From the cell containing the given text, extract its center point as [X, Y] coordinate. 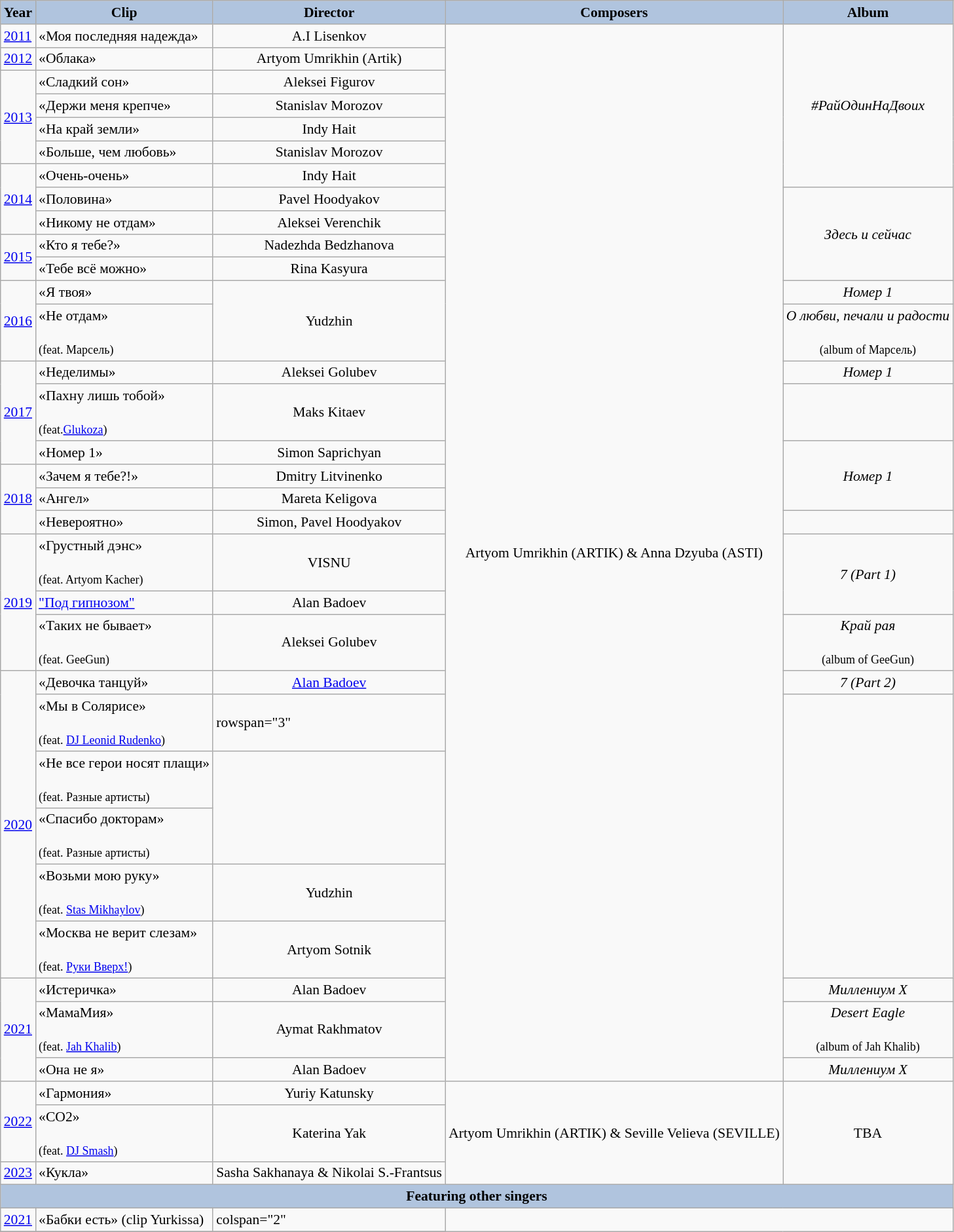
2017 [18, 413]
«Облака» [124, 59]
«Бабки есть» (clip Yurkissa) [124, 1220]
7 (Part 2) [868, 683]
«Спасибо докторам»(feat. Разные артисты) [124, 836]
«Очень-очень» [124, 176]
Artyom Sotnik [329, 950]
2014 [18, 199]
О любви, печали и радости(album of Марсель) [868, 333]
«МамаМия» (feat. Jah Khalib) [124, 1030]
«Зачем я тебе?!» [124, 476]
Composers [614, 12]
2011 [18, 36]
Album [868, 12]
«Половина» [124, 199]
«Гармония» [124, 1093]
Край рая(album of GeeGun) [868, 643]
Year [18, 12]
colspan="2" [329, 1220]
«Никому не отдам» [124, 223]
Yuriy Katunsky [329, 1093]
2016 [18, 321]
«Не все герои носят плащи» (feat. Разные артисты) [124, 779]
Nadezhda Bedzhanova [329, 246]
«Грустный дэнс»(feat. Artyom Kacher) [124, 563]
Rina Kasyura [329, 269]
«Моя последняя надежда» [124, 36]
Katerina Yak [329, 1133]
Sasha Sakhanaya & Nikolai S.-Frantsus [329, 1173]
Simon Saprichyan [329, 453]
Aymat Rakhmatov [329, 1030]
«Кто я тебе?» [124, 246]
2020 [18, 825]
«Истеричка» [124, 990]
Dmitry Litvinenko [329, 476]
«Девочка танцуй» [124, 683]
Simon, Pavel Hoodyakov [329, 523]
«Тебе всё можно» [124, 269]
Artyom Umrikhin (ARTIK) & Seville Velieva (SEVILLE) [614, 1133]
A.I Lisenkov [329, 36]
«Сладкий сон» [124, 83]
«Не отдам»(feat. Марсель) [124, 333]
Desert Eagle(album of Jah Khalib) [868, 1030]
«Пахну лишь тобой»(feat.Glukoza) [124, 413]
2015 [18, 257]
VISNU [329, 563]
Mareta Keligova [329, 499]
7 (Part 1) [868, 574]
«Я твоя» [124, 293]
«Больше, чем любовь» [124, 153]
«На край земли» [124, 129]
«Возьми мою руку» (feat. Stas Mikhaylov) [124, 893]
«Невероятно» [124, 523]
rowspan="3" [329, 723]
2023 [18, 1173]
«Таких не бывает»(feat. GeeGun) [124, 643]
«CO2»(feat. DJ Smash) [124, 1133]
2019 [18, 603]
Pavel Hoodyakov [329, 199]
#РайОдинНаДвоих [868, 106]
Director [329, 12]
«Ангел» [124, 499]
Aleksei Verenchik [329, 223]
Aleksei Figurov [329, 83]
2012 [18, 59]
«Неделимы» [124, 373]
2022 [18, 1121]
«Она не я» [124, 1070]
Featuring other singers [477, 1197]
Здесь и сейчаc [868, 234]
«Держи меня крепче» [124, 106]
Artyom Umrikhin (Artik) [329, 59]
«Номер 1» [124, 453]
TBA [868, 1133]
2013 [18, 117]
Maks Kitaev [329, 413]
Artyom Umrikhin (ARTIK) & Anna Dzyuba (ASTI) [614, 553]
"Под гипнозом" [124, 603]
«Кукла» [124, 1173]
«Москва не верит слезам»(feat. Руки Вверх!) [124, 950]
2018 [18, 499]
Clip [124, 12]
«Мы в Солярисе» (feat. DJ Leonid Rudenko) [124, 723]
